Search for the cell housing the specified text and yield its [x, y] center coordinate. 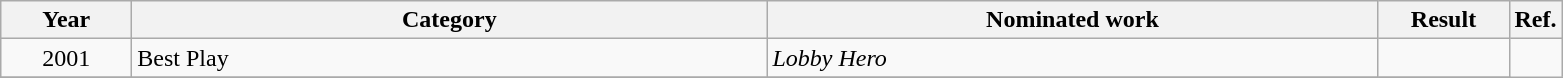
Result [1444, 20]
Ref. [1536, 20]
Year [66, 20]
Best Play [450, 58]
Lobby Hero [1072, 58]
Nominated work [1072, 20]
2001 [66, 58]
Category [450, 20]
